Output the (X, Y) coordinate of the center of the cell containing the given text.  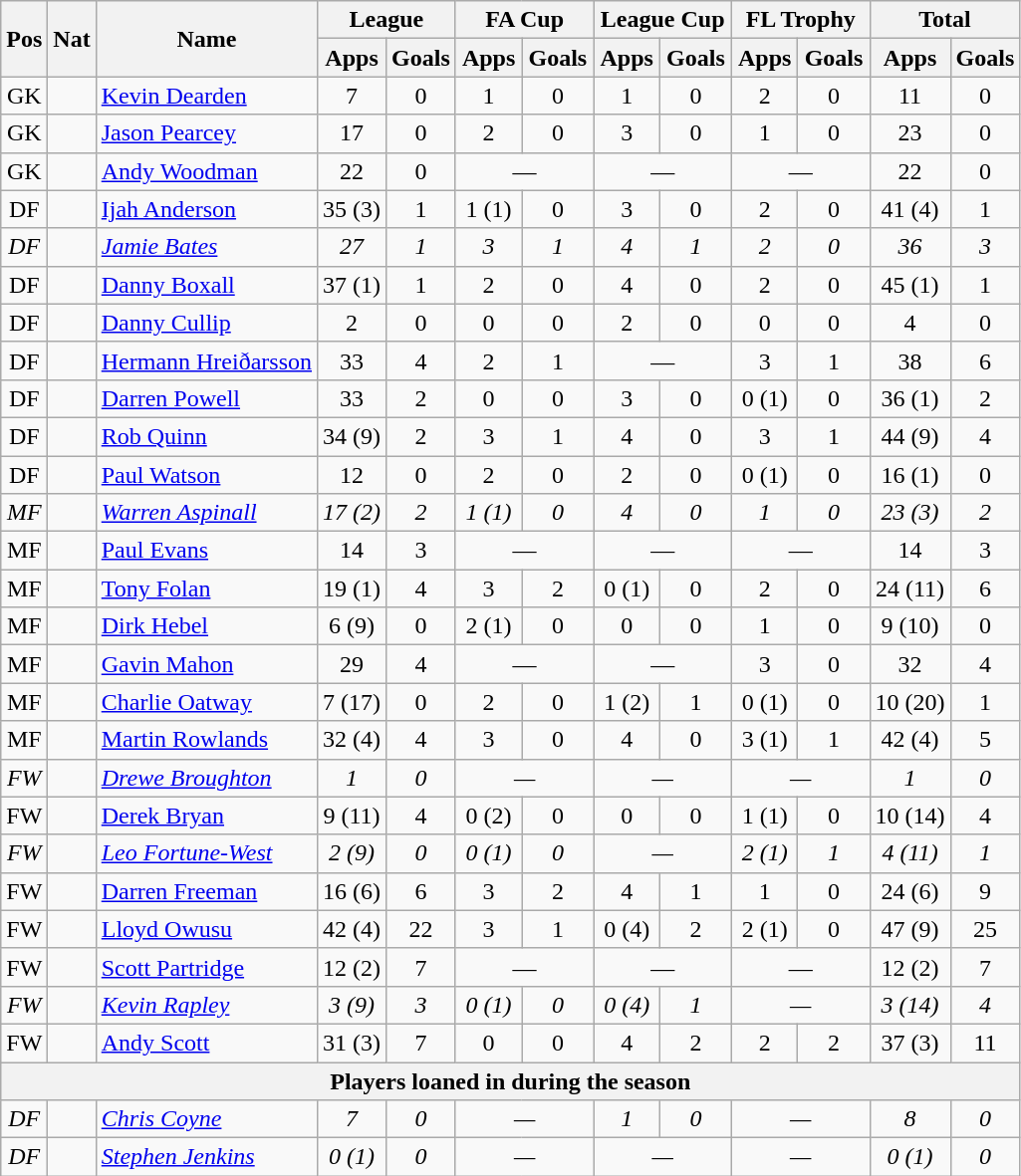
Danny Boxall (206, 285)
Chris Coyne (206, 1119)
36 (1) (910, 398)
6 (9) (353, 626)
Players loaned in during the season (510, 1080)
37 (3) (910, 1043)
4 (11) (910, 853)
36 (910, 247)
23 (910, 133)
2 (9) (353, 853)
37 (1) (353, 285)
Martin Rowlands (206, 740)
Andy Woodman (206, 171)
0 (2) (488, 816)
3 (9) (353, 1005)
16 (1) (910, 475)
Ijah Anderson (206, 209)
19 (1) (353, 588)
9 (11) (353, 816)
Danny Cullip (206, 323)
League Cup (663, 20)
44 (9) (910, 436)
3 (1) (765, 740)
FL Trophy (801, 20)
35 (3) (353, 209)
10 (20) (910, 702)
Drewe Broughton (206, 778)
Paul Evans (206, 551)
Pos (24, 39)
Darren Freeman (206, 891)
Rob Quinn (206, 436)
1 (2) (628, 702)
41 (4) (910, 209)
23 (3) (910, 513)
Jamie Bates (206, 247)
45 (1) (910, 285)
Andy Scott (206, 1043)
Derek Bryan (206, 816)
Hermann Hreiðarsson (206, 360)
17 (2) (353, 513)
8 (910, 1119)
24 (11) (910, 588)
Lloyd Owusu (206, 929)
Paul Watson (206, 475)
29 (353, 664)
Tony Folan (206, 588)
Nat (72, 39)
7 (17) (353, 702)
5 (985, 740)
Jason Pearcey (206, 133)
12 (353, 475)
9 (985, 891)
Name (206, 39)
Darren Powell (206, 398)
Dirk Hebel (206, 626)
47 (9) (910, 929)
Stephen Jenkins (206, 1157)
Gavin Mahon (206, 664)
24 (6) (910, 891)
38 (910, 360)
Charlie Oatway (206, 702)
9 (10) (910, 626)
Kevin Dearden (206, 96)
FA Cup (524, 20)
25 (985, 929)
34 (9) (353, 436)
32 (910, 664)
Scott Partridge (206, 967)
31 (3) (353, 1043)
Total (944, 20)
32 (4) (353, 740)
Warren Aspinall (206, 513)
Leo Fortune-West (206, 853)
27 (353, 247)
3 (14) (910, 1005)
Kevin Rapley (206, 1005)
League (386, 20)
16 (6) (353, 891)
17 (353, 133)
10 (14) (910, 816)
